From the cell containing the given text, extract its center point as [X, Y] coordinate. 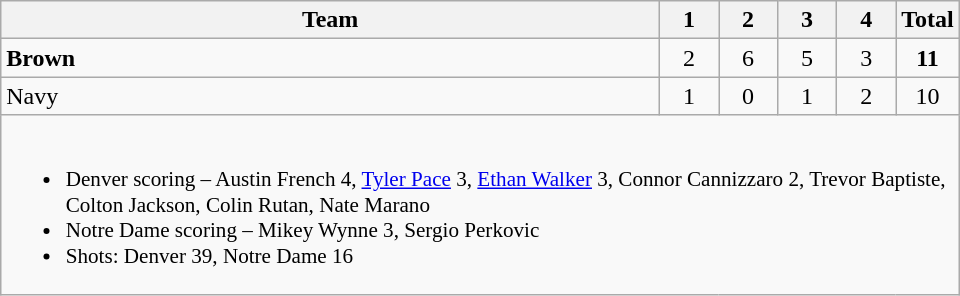
4 [866, 20]
Navy [330, 96]
0 [748, 96]
11 [928, 58]
Team [330, 20]
Brown [330, 58]
10 [928, 96]
5 [808, 58]
6 [748, 58]
Total [928, 20]
